Return the (X, Y) coordinate for the center point of the cell that contains the specified text.  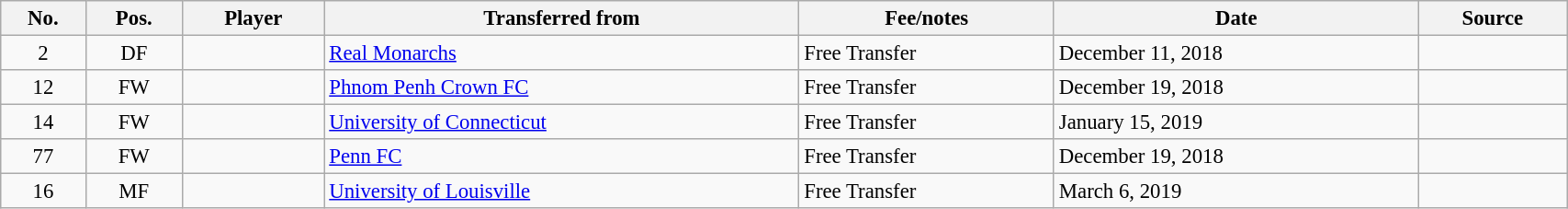
77 (43, 157)
March 6, 2019 (1236, 192)
DF (134, 53)
16 (43, 192)
Real Monarchs (562, 53)
University of Connecticut (562, 122)
14 (43, 122)
Source (1493, 18)
Player (254, 18)
December 11, 2018 (1236, 53)
Penn FC (562, 157)
Fee/notes (927, 18)
January 15, 2019 (1236, 122)
Pos. (134, 18)
2 (43, 53)
12 (43, 87)
Phnom Penh Crown FC (562, 87)
Transferred from (562, 18)
Date (1236, 18)
MF (134, 192)
University of Louisville (562, 192)
No. (43, 18)
